Capture the cell that displays the provided text and extract its (X, Y) central coordinate. 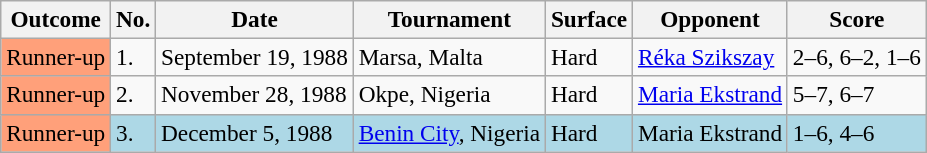
Outcome (56, 19)
Surface (590, 19)
5–7, 6–7 (856, 95)
2–6, 6–2, 1–6 (856, 57)
1. (134, 57)
Opponent (710, 19)
2. (134, 95)
Tournament (449, 19)
No. (134, 19)
Okpe, Nigeria (449, 95)
Date (255, 19)
December 5, 1988 (255, 133)
Benin City, Nigeria (449, 133)
3. (134, 133)
Score (856, 19)
1–6, 4–6 (856, 133)
Marsa, Malta (449, 57)
November 28, 1988 (255, 95)
September 19, 1988 (255, 57)
Réka Szikszay (710, 57)
